From the cell containing the given text, extract its center point as [X, Y] coordinate. 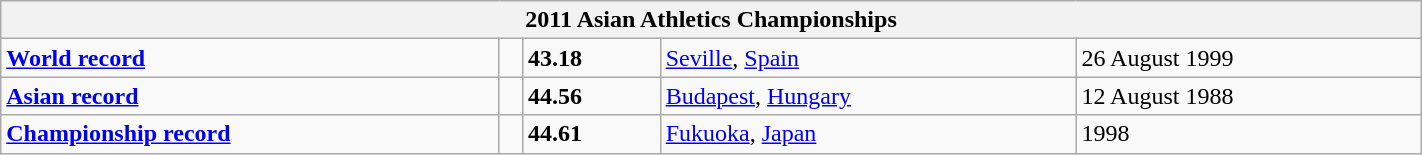
Championship record [250, 134]
Fukuoka, Japan [868, 134]
44.56 [591, 96]
1998 [1248, 134]
43.18 [591, 58]
44.61 [591, 134]
Budapest, Hungary [868, 96]
Seville, Spain [868, 58]
2011 Asian Athletics Championships [711, 20]
26 August 1999 [1248, 58]
Asian record [250, 96]
12 August 1988 [1248, 96]
World record [250, 58]
